Scan for the cell matching the given text and deliver its [X, Y] coordinate at center. 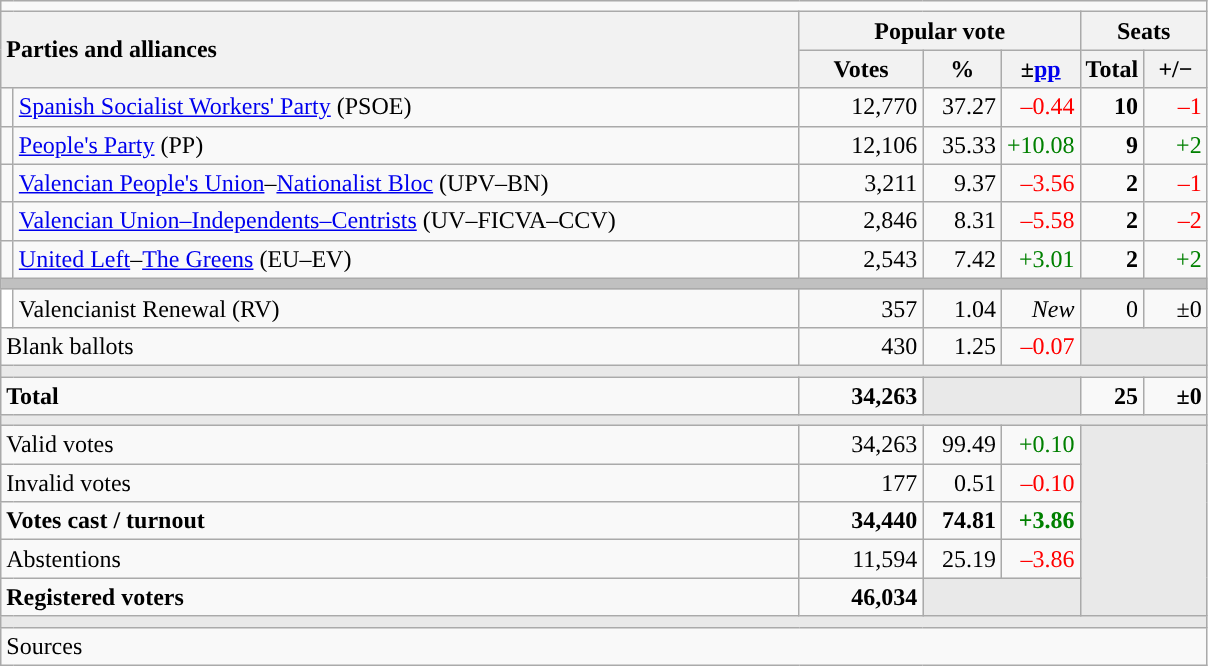
Valencian Union–Independents–Centrists (UV–FICVA–CCV) [406, 221]
Sources [604, 646]
10 [1112, 107]
74.81 [962, 521]
2,846 [861, 221]
430 [861, 346]
–2 [1176, 221]
99.49 [962, 445]
+3.01 [1040, 259]
46,034 [861, 597]
Seats [1144, 31]
United Left–The Greens (EU–EV) [406, 259]
±pp [1040, 69]
12,106 [861, 145]
2,543 [861, 259]
New [1040, 308]
37.27 [962, 107]
11,594 [861, 559]
People's Party (PP) [406, 145]
177 [861, 483]
1.25 [962, 346]
0 [1112, 308]
3,211 [861, 183]
–3.56 [1040, 183]
25.19 [962, 559]
7.42 [962, 259]
Votes [861, 69]
–5.58 [1040, 221]
+/− [1176, 69]
Popular vote [940, 31]
357 [861, 308]
0.51 [962, 483]
–3.86 [1040, 559]
–0.07 [1040, 346]
Invalid votes [400, 483]
Valencian People's Union–Nationalist Bloc (UPV–BN) [406, 183]
+3.86 [1040, 521]
8.31 [962, 221]
+0.10 [1040, 445]
Votes cast / turnout [400, 521]
Valencianist Renewal (RV) [406, 308]
12,770 [861, 107]
9 [1112, 145]
% [962, 69]
Registered voters [400, 597]
+10.08 [1040, 145]
Valid votes [400, 445]
–0.10 [1040, 483]
Blank ballots [400, 346]
25 [1112, 395]
–0.44 [1040, 107]
Spanish Socialist Workers' Party (PSOE) [406, 107]
35.33 [962, 145]
9.37 [962, 183]
Parties and alliances [400, 50]
Abstentions [400, 559]
1.04 [962, 308]
34,440 [861, 521]
